From the cell containing the given text, extract its center point as (X, Y) coordinate. 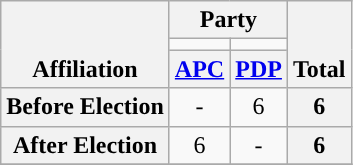
PDP (259, 69)
APC (199, 69)
Party (228, 20)
Total (319, 44)
After Election (86, 145)
Affiliation (86, 44)
Before Election (86, 107)
